From the cell containing the given text, extract its center point as [x, y] coordinate. 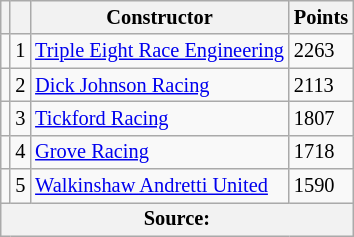
Triple Eight Race Engineering [160, 51]
5 [20, 186]
3 [20, 118]
2113 [321, 85]
Points [321, 17]
Tickford Racing [160, 118]
4 [20, 152]
2263 [321, 51]
Source: [177, 219]
Dick Johnson Racing [160, 85]
1807 [321, 118]
Walkinshaw Andretti United [160, 186]
Constructor [160, 17]
1590 [321, 186]
Grove Racing [160, 152]
2 [20, 85]
1718 [321, 152]
1 [20, 51]
